Search for the cell housing the specified text and yield its [X, Y] center coordinate. 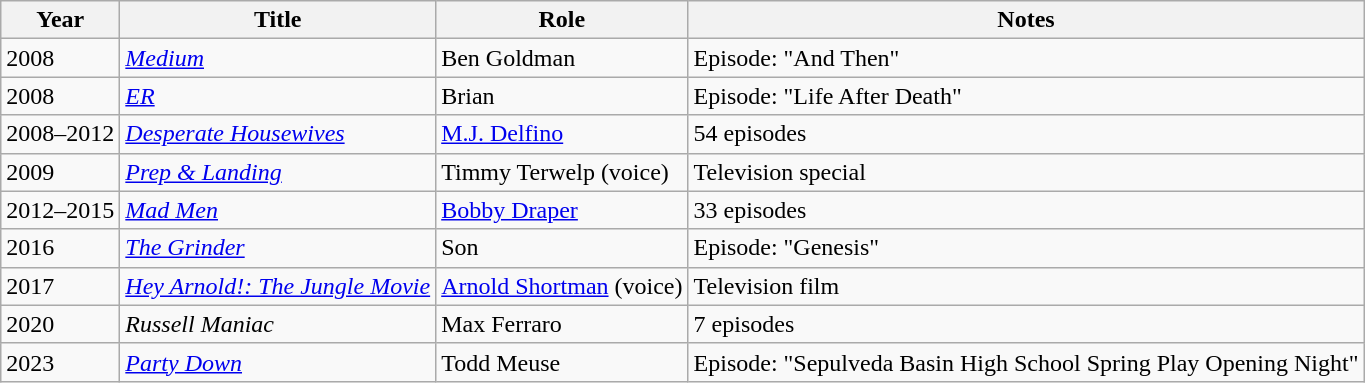
ER [278, 96]
Episode: "Genesis" [1026, 248]
Television special [1026, 172]
Notes [1026, 20]
Role [562, 20]
Bobby Draper [562, 210]
M.J. Delfino [562, 134]
Timmy Terwelp (voice) [562, 172]
Max Ferraro [562, 324]
Todd Meuse [562, 362]
33 episodes [1026, 210]
Brian [562, 96]
Hey Arnold!: The Jungle Movie [278, 286]
The Grinder [278, 248]
2023 [60, 362]
Episode: "Life After Death" [1026, 96]
Episode: "Sepulveda Basin High School Spring Play Opening Night" [1026, 362]
2017 [60, 286]
2016 [60, 248]
Episode: "And Then" [1026, 58]
Medium [278, 58]
2009 [60, 172]
Desperate Housewives [278, 134]
Mad Men [278, 210]
Title [278, 20]
54 episodes [1026, 134]
2020 [60, 324]
Ben Goldman [562, 58]
Party Down [278, 362]
7 episodes [1026, 324]
Son [562, 248]
Year [60, 20]
Television film [1026, 286]
2008–2012 [60, 134]
Prep & Landing [278, 172]
2012–2015 [60, 210]
Arnold Shortman (voice) [562, 286]
Russell Maniac [278, 324]
